Provide the [x, y] coordinate of the cell's center where the given text is located.  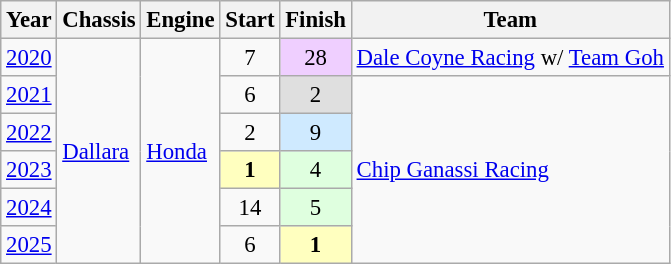
7 [250, 58]
5 [316, 208]
4 [316, 170]
14 [250, 208]
2022 [29, 133]
Start [250, 20]
9 [316, 133]
28 [316, 58]
Dale Coyne Racing w/ Team Goh [510, 58]
2023 [29, 170]
Team [510, 20]
2021 [29, 95]
Finish [316, 20]
2024 [29, 208]
2025 [29, 245]
Engine [180, 20]
Chassis [99, 20]
Year [29, 20]
Chip Ganassi Racing [510, 170]
2020 [29, 58]
